From the cell containing the given text, extract its center point as (x, y) coordinate. 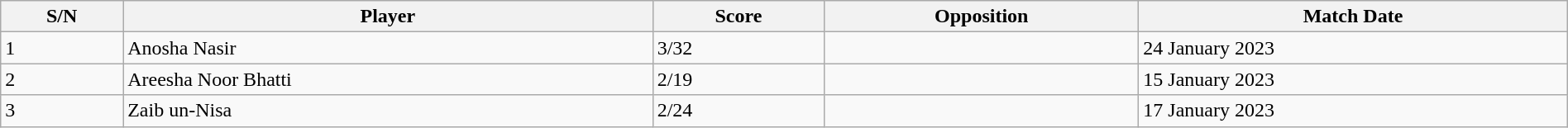
15 January 2023 (1353, 79)
Areesha Noor Bhatti (388, 79)
24 January 2023 (1353, 48)
Opposition (982, 17)
Player (388, 17)
Score (739, 17)
Zaib un-Nisa (388, 111)
2/24 (739, 111)
3/32 (739, 48)
S/N (62, 17)
1 (62, 48)
2 (62, 79)
17 January 2023 (1353, 111)
2/19 (739, 79)
Match Date (1353, 17)
3 (62, 111)
Anosha Nasir (388, 48)
